Locate the cell with the specified text and output its (x, y) center coordinate. 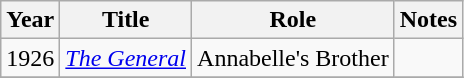
Year (30, 20)
Notes (428, 20)
The General (126, 58)
1926 (30, 58)
Role (294, 20)
Annabelle's Brother (294, 58)
Title (126, 20)
